Extract the (x, y) coordinate from the center of the cell holding the provided text.  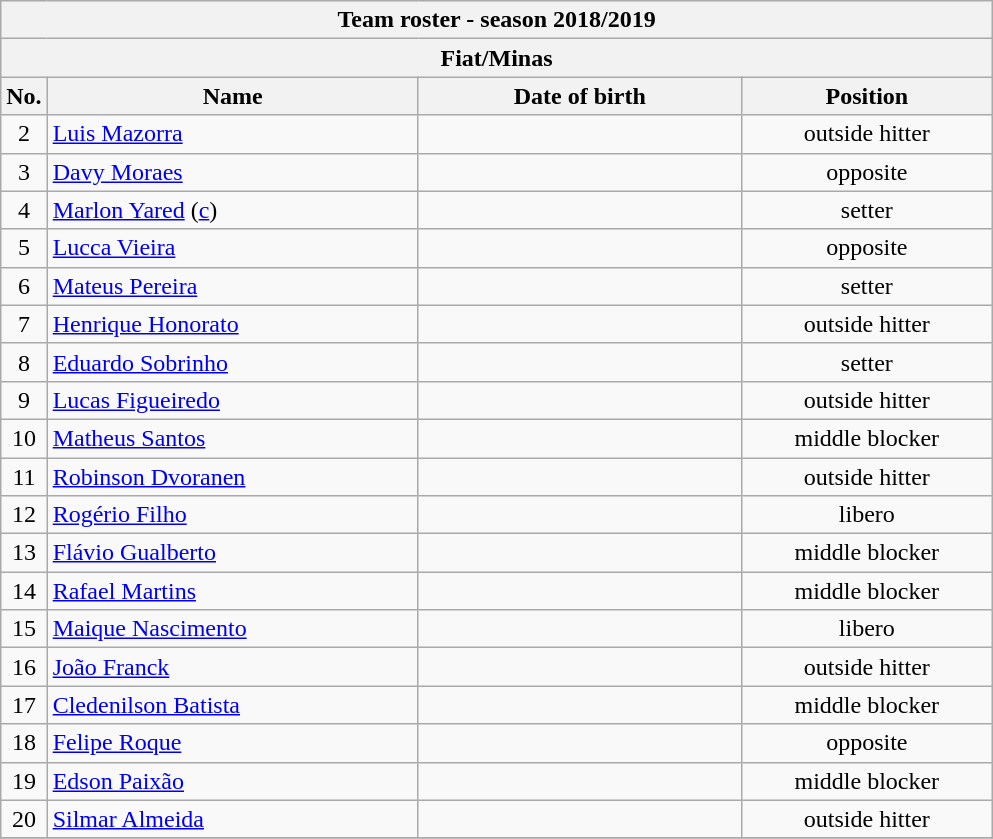
3 (24, 172)
Edson Paixão (232, 781)
Flávio Gualberto (232, 553)
Date of birth (580, 96)
Rafael Martins (232, 591)
Lucas Figueiredo (232, 400)
Eduardo Sobrinho (232, 362)
16 (24, 667)
Matheus Santos (232, 438)
Fiat/Minas (497, 58)
5 (24, 248)
Henrique Honorato (232, 324)
17 (24, 705)
6 (24, 286)
Name (232, 96)
Lucca Vieira (232, 248)
12 (24, 515)
Felipe Roque (232, 743)
13 (24, 553)
Maique Nascimento (232, 629)
9 (24, 400)
Cledenilson Batista (232, 705)
18 (24, 743)
14 (24, 591)
Rogério Filho (232, 515)
7 (24, 324)
4 (24, 210)
Silmar Almeida (232, 819)
No. (24, 96)
Luis Mazorra (232, 134)
Mateus Pereira (232, 286)
Marlon Yared (c) (232, 210)
Team roster - season 2018/2019 (497, 20)
10 (24, 438)
20 (24, 819)
Davy Moraes (232, 172)
19 (24, 781)
8 (24, 362)
2 (24, 134)
Position (866, 96)
11 (24, 477)
15 (24, 629)
João Franck (232, 667)
Robinson Dvoranen (232, 477)
